Extract the [x, y] coordinate from the center of the cell holding the provided text.  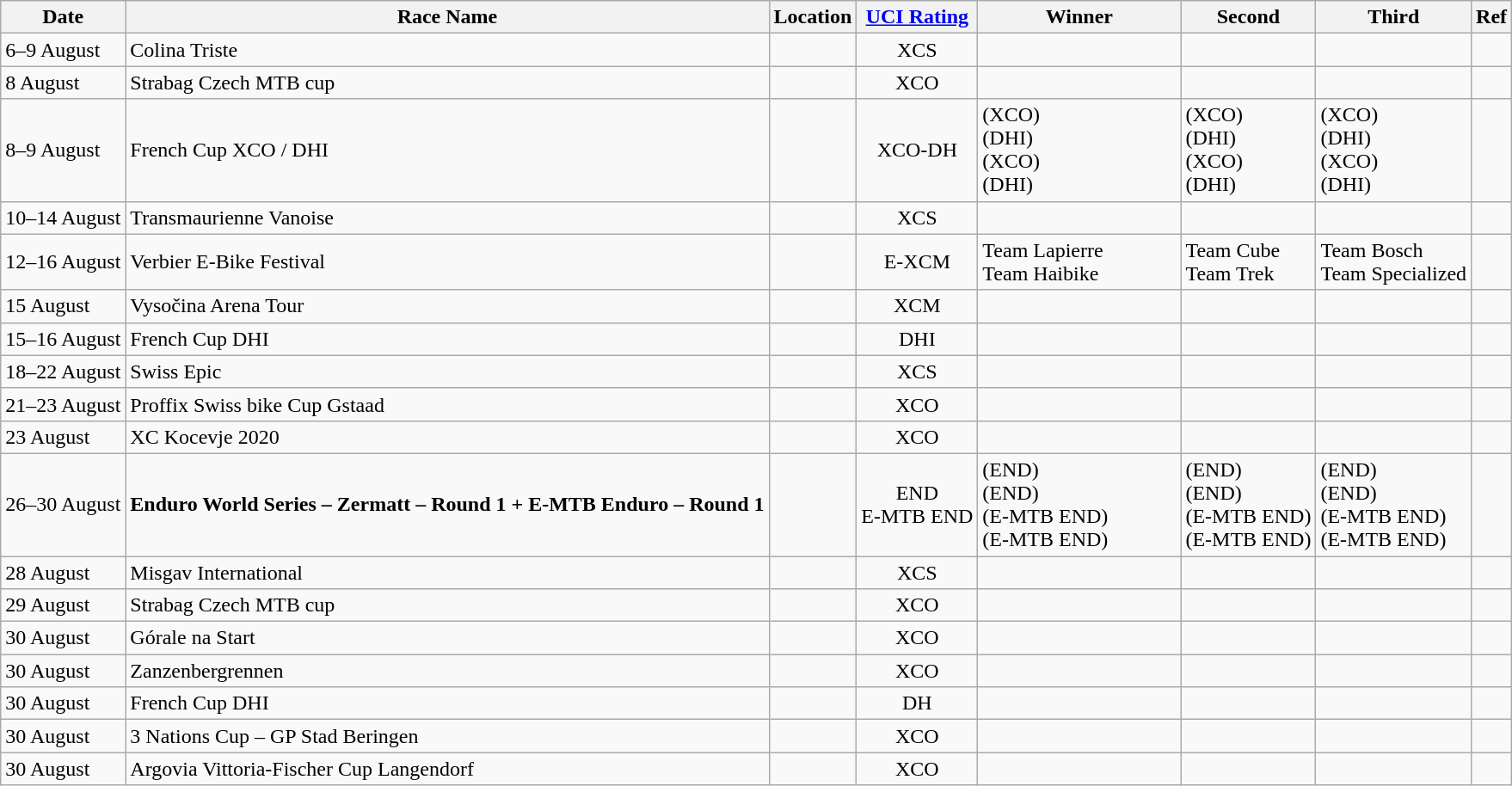
DHI [917, 339]
E-XCM [917, 261]
6–9 August [64, 50]
Vysočina Arena Tour [447, 306]
Team CubeTeam Trek [1249, 261]
15 August [64, 306]
Team BoschTeam Specialized [1393, 261]
Argovia Vittoria-Fischer Cup Langendorf [447, 769]
Swiss Epic [447, 372]
3 Nations Cup – GP Stad Beringen [447, 736]
XCM [917, 306]
UCI Rating [917, 17]
29 August [64, 605]
Misgav International [447, 572]
XCO-DH [917, 150]
Race Name [447, 17]
Transmaurienne Vanoise [447, 218]
23 August [64, 437]
Colina Triste [447, 50]
Location [813, 17]
Verbier E-Bike Festival [447, 261]
18–22 August [64, 372]
8 August [64, 83]
Proffix Swiss bike Cup Gstaad [447, 404]
Enduro World Series – Zermatt – Round 1 + E-MTB Enduro – Round 1 [447, 504]
Górale na Start [447, 638]
Date [64, 17]
XC Kocevje 2020 [447, 437]
12–16 August [64, 261]
21–23 August [64, 404]
DH [917, 703]
15–16 August [64, 339]
Second [1249, 17]
8–9 August [64, 150]
Ref [1491, 17]
Third [1393, 17]
26–30 August [64, 504]
Zanzenbergrennen [447, 671]
Winner [1079, 17]
ENDE-MTB END [917, 504]
28 August [64, 572]
French Cup XCO / DHI [447, 150]
Team LapierreTeam Haibike [1079, 261]
10–14 August [64, 218]
